Determine the (x, y) coordinate at the center of the cell enclosing the given text.  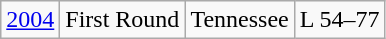
First Round (122, 20)
L 54–77 (340, 20)
2004 (30, 20)
Tennessee (240, 20)
